Scan for the cell matching the given text and deliver its (x, y) coordinate at center. 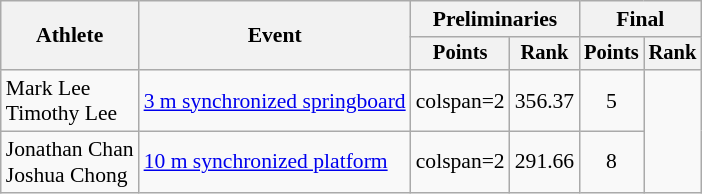
Jonathan ChanJoshua Chong (70, 162)
356.37 (544, 100)
3 m synchronized springboard (275, 100)
5 (611, 100)
Final (640, 19)
Athlete (70, 36)
8 (611, 162)
10 m synchronized platform (275, 162)
Event (275, 36)
Preliminaries (496, 19)
Mark LeeTimothy Lee (70, 100)
291.66 (544, 162)
